Extract the [X, Y] coordinate from the center of the cell holding the provided text.  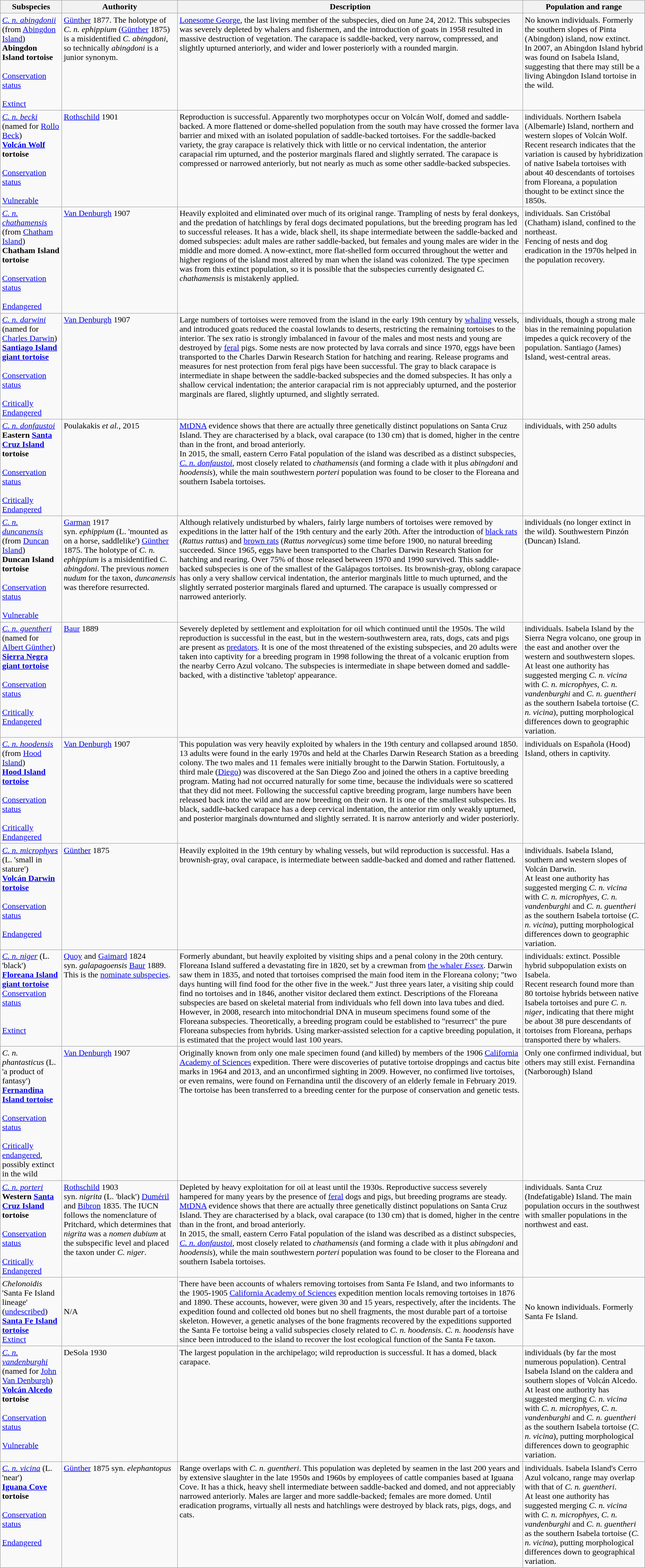
No known individuals. Formerly Santa Fe Island. [584, 1312]
Poulakakis et al., 2015 [120, 468]
C. n. donfaustoi Eastern Santa Cruz Island tortoise Conservation status Critically Endangered [31, 468]
Günther 1875 syn. elephantopus [120, 1515]
C. n. porteri Western Santa Cruz Island tortoise Conservation status Critically Endangered [31, 1229]
C. n. chathamensis (from Chatham Island)Chatham Island tortoise Conservation status Endangered [31, 260]
C. n. darwini (named for Charles Darwin)Santiago Island giant tortoise Conservation status Critically Endangered [31, 366]
Günther 1875 [120, 896]
individuals. Santa Cruz (Indefatigable) Island. The main population occurs in the southwest with smaller populations in the northwest and east. [584, 1229]
C. n. hoodensis (from Hood Island)Hood Island tortoise Conservation status Critically Endangered [31, 790]
individuals, with 250 adults [584, 468]
Authority [120, 7]
N/A [120, 1312]
Baur 1889 [120, 680]
C. n. vicina (L. 'near')Iguana Cove tortoise Conservation status Endangered [31, 1515]
Rothschild 1901 [120, 158]
Chelonoidis 'Santa Fe Island lineage' (undescribed)Santa Fe Island tortoiseExtinct [31, 1312]
C. n. duncanensis (from Duncan Island)Duncan Island tortoise Conservation status Vulnerable [31, 569]
C. n. niger (L. 'black')Floreana Island giant tortoiseConservation status Extinct [31, 998]
individuals on Española (Hood) Island, others in captivity. [584, 790]
C. n. becki (named for Rollo Beck)Volcán Wolf tortoise Conservation status Vulnerable [31, 158]
C. n. guentheri (named for Albert Günther)Sierra Negra giant tortoise Conservation status Critically Endangered [31, 680]
DeSola 1930 [120, 1404]
The largest population in the archipelago; wild reproduction is successful. It has a domed, black carapace. [350, 1404]
C. n. phantasticus (L. 'a product of fantasy')Fernandina Island tortoise Conservation status Critically endangered, possibly extinct in the wild [31, 1113]
C. n. vandenburghi (named for John Van Denburgh)Volcán Alcedo tortoise Conservation status Vulnerable [31, 1404]
Quoy and Gaimard 1824 syn. galapagoensis Baur 1889. This is the nominate subspecies. [120, 998]
individuals (no longer extinct in the wild). Southwestern Pinzón (Duncan) Island. [584, 569]
C. n. abingdonii (from Abingdon Island)Abingdon Island tortoise Conservation status Extinct [31, 62]
Population and range [584, 7]
Only one confirmed individual, but others may still exist. Fernandina (Narborough) Island [584, 1113]
Subspecies [31, 7]
C. n. microphyes (L. 'small in stature')Volcán Darwin tortoise Conservation status Endangered [31, 896]
Günther 1877. The holotype of C. n. ephippium (Günther 1875) is a misidentified C. abingdoni, so technically abingdoni is a junior synonym. [120, 62]
Description [350, 7]
